Return the [X, Y] coordinate for the center point of the cell that contains the specified text.  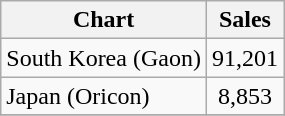
Japan (Oricon) [104, 96]
8,853 [244, 96]
Chart [104, 20]
91,201 [244, 58]
South Korea (Gaon) [104, 58]
Sales [244, 20]
